From the cell containing the given text, extract its center point as [x, y] coordinate. 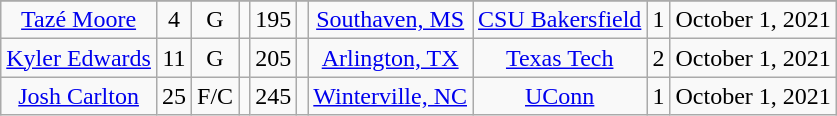
Tazé Moore [79, 20]
2 [658, 58]
F/C [216, 96]
Southaven, MS [390, 20]
4 [174, 20]
Arlington, TX [390, 58]
Josh Carlton [79, 96]
Texas Tech [560, 58]
Winterville, NC [390, 96]
205 [274, 58]
245 [274, 96]
195 [274, 20]
25 [174, 96]
UConn [560, 96]
Kyler Edwards [79, 58]
11 [174, 58]
CSU Bakersfield [560, 20]
